For the text-containing cell, return its midpoint in [x, y] coordinate format. 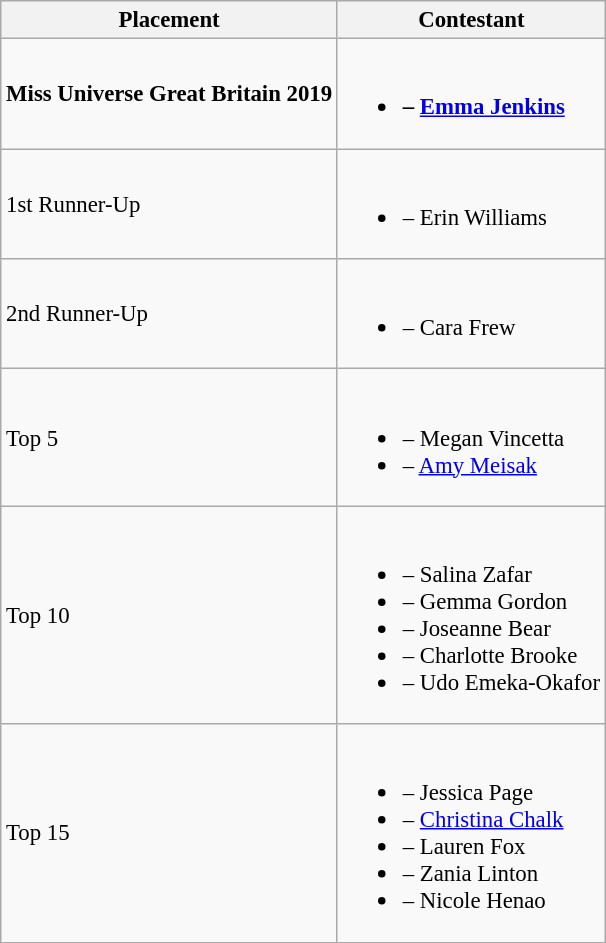
– Jessica Page – Christina Chalk – Lauren Fox – Zania Linton – Nicole Henao [471, 833]
2nd Runner-Up [170, 314]
– Erin Williams [471, 204]
– Cara Frew [471, 314]
Top 15 [170, 833]
Top 10 [170, 615]
1st Runner-Up [170, 204]
– Emma Jenkins [471, 94]
Contestant [471, 20]
– Salina Zafar – Gemma Gordon – Joseanne Bear – Charlotte Brooke – Udo Emeka-Okafor [471, 615]
Top 5 [170, 438]
Placement [170, 20]
Miss Universe Great Britain 2019 [170, 94]
– Megan Vincetta – Amy Meisak [471, 438]
